Locate the cell with the specified text and output its [x, y] center coordinate. 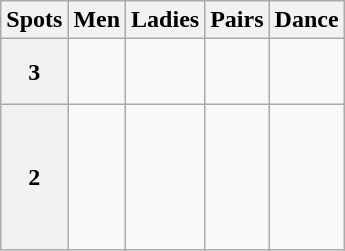
Ladies [166, 20]
2 [34, 177]
Pairs [237, 20]
3 [34, 72]
Spots [34, 20]
Men [97, 20]
Dance [306, 20]
